Identify which cell holds the provided text, then report its (x, y) central coordinate. 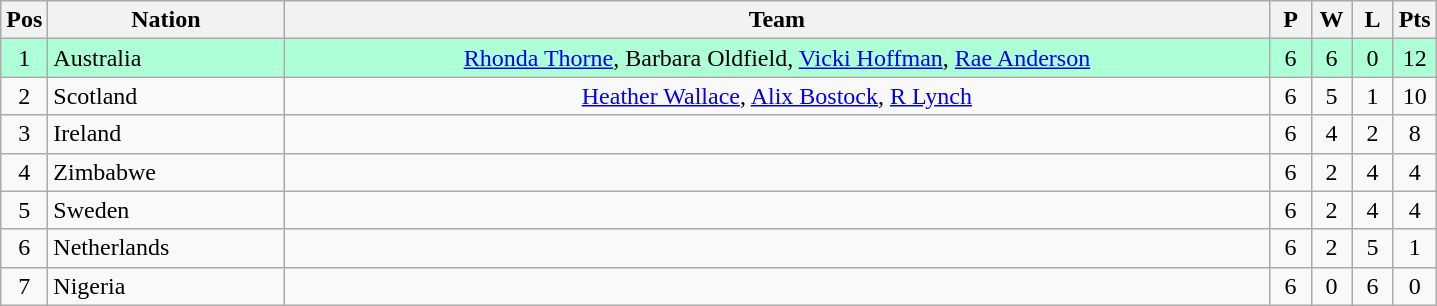
Sweden (166, 210)
7 (24, 286)
L (1372, 20)
P (1290, 20)
Pts (1414, 20)
Ireland (166, 134)
Australia (166, 58)
Nation (166, 20)
Heather Wallace, Alix Bostock, R Lynch (777, 96)
Scotland (166, 96)
10 (1414, 96)
Netherlands (166, 248)
Rhonda Thorne, Barbara Oldfield, Vicki Hoffman, Rae Anderson (777, 58)
Zimbabwe (166, 172)
W (1332, 20)
Pos (24, 20)
3 (24, 134)
8 (1414, 134)
Team (777, 20)
12 (1414, 58)
Nigeria (166, 286)
